Find where the given text appears and provide that cell's center as [X, Y] coordinate. 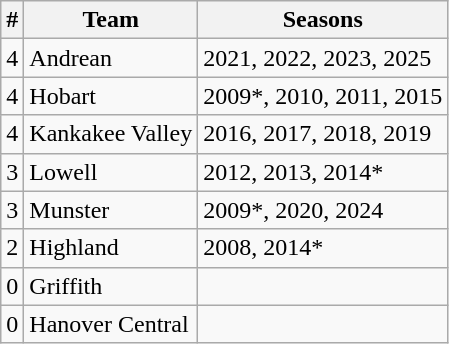
2012, 2013, 2014* [323, 172]
Hanover Central [111, 324]
Lowell [111, 172]
Seasons [323, 20]
2009*, 2010, 2011, 2015 [323, 96]
Munster [111, 210]
2008, 2014* [323, 248]
Team [111, 20]
2016, 2017, 2018, 2019 [323, 134]
Highland [111, 248]
Hobart [111, 96]
2 [12, 248]
# [12, 20]
Griffith [111, 286]
Andrean [111, 58]
2021, 2022, 2023, 2025 [323, 58]
Kankakee Valley [111, 134]
2009*, 2020, 2024 [323, 210]
